For the text-containing cell, return its midpoint in (X, Y) coordinate format. 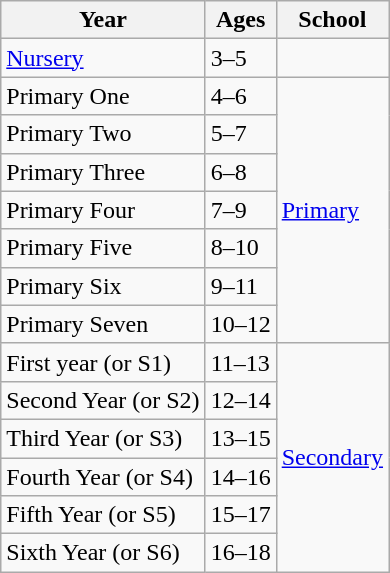
Sixth Year (or S6) (103, 553)
First year (or S1) (103, 362)
Secondary (332, 457)
Primary Four (103, 210)
14–16 (240, 477)
11–13 (240, 362)
13–15 (240, 438)
Primary Seven (103, 324)
Year (103, 20)
Fifth Year (or S5) (103, 515)
3–5 (240, 58)
4–6 (240, 96)
Primary Three (103, 172)
15–17 (240, 515)
Primary One (103, 96)
Ages (240, 20)
Second Year (or S2) (103, 400)
Primary Five (103, 248)
Primary Six (103, 286)
School (332, 20)
12–14 (240, 400)
9–11 (240, 286)
Primary (332, 210)
5–7 (240, 134)
8–10 (240, 248)
10–12 (240, 324)
7–9 (240, 210)
Third Year (or S3) (103, 438)
Nursery (103, 58)
Primary Two (103, 134)
6–8 (240, 172)
Fourth Year (or S4) (103, 477)
16–18 (240, 553)
